From the cell containing the given text, extract its center point as (X, Y) coordinate. 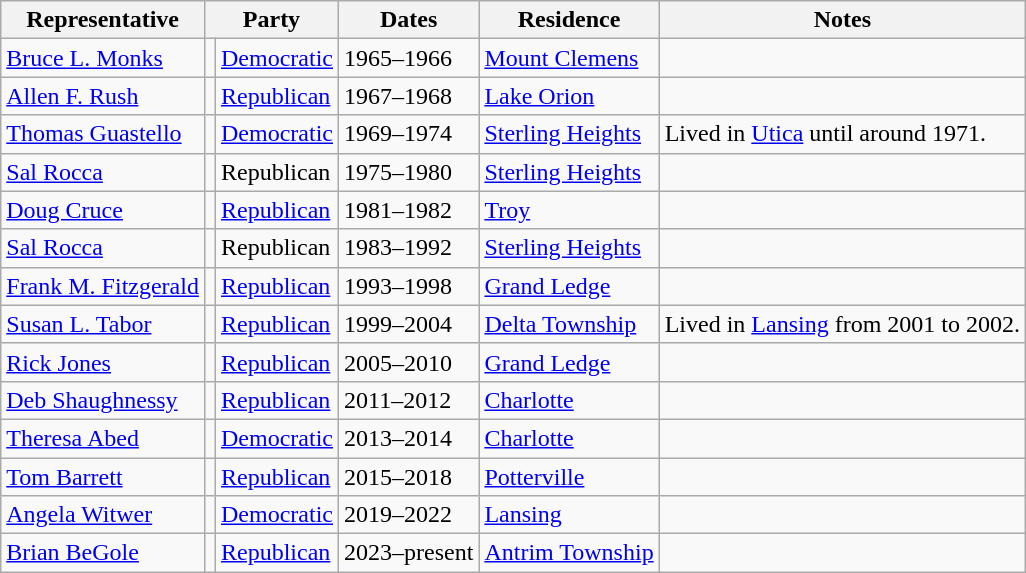
Delta Township (569, 324)
Lived in Lansing from 2001 to 2002. (842, 324)
2011–2012 (409, 400)
Angela Witwer (103, 515)
1983–1992 (409, 248)
Bruce L. Monks (103, 58)
2005–2010 (409, 362)
1981–1982 (409, 210)
Mount Clemens (569, 58)
Residence (569, 20)
1967–1968 (409, 96)
Rick Jones (103, 362)
2023–present (409, 553)
Dates (409, 20)
1999–2004 (409, 324)
Party (271, 20)
Frank M. Fitzgerald (103, 286)
1969–1974 (409, 134)
Antrim Township (569, 553)
1993–1998 (409, 286)
Lake Orion (569, 96)
1965–1966 (409, 58)
Theresa Abed (103, 438)
Tom Barrett (103, 477)
Representative (103, 20)
Allen F. Rush (103, 96)
2015–2018 (409, 477)
Deb Shaughnessy (103, 400)
Lived in Utica until around 1971. (842, 134)
Susan L. Tabor (103, 324)
1975–1980 (409, 172)
2013–2014 (409, 438)
Lansing (569, 515)
Thomas Guastello (103, 134)
Notes (842, 20)
Potterville (569, 477)
Doug Cruce (103, 210)
Troy (569, 210)
Brian BeGole (103, 553)
2019–2022 (409, 515)
